Scan for the cell matching the given text and deliver its (X, Y) coordinate at center. 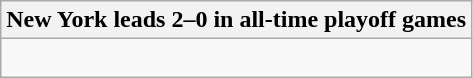
New York leads 2–0 in all-time playoff games (236, 20)
